Pinpoint the cell where the given text exists, returning its [X, Y] midpoint coordinate. 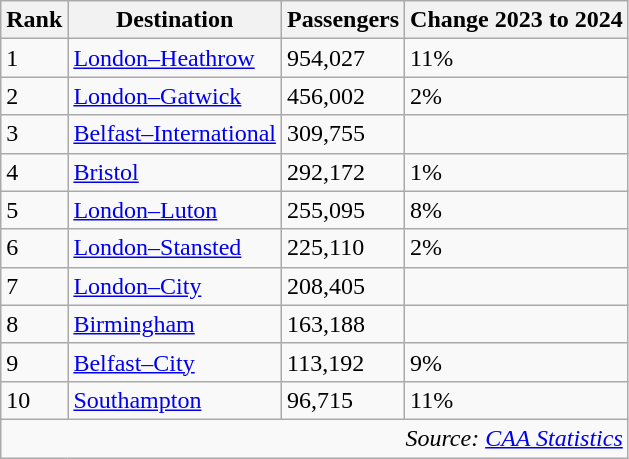
Source: CAA Statistics [315, 438]
Bristol [175, 172]
309,755 [344, 134]
7 [34, 286]
Change 2023 to 2024 [517, 20]
London–Luton [175, 210]
9% [517, 362]
292,172 [344, 172]
London–City [175, 286]
4 [34, 172]
456,002 [344, 96]
6 [34, 248]
954,027 [344, 58]
9 [34, 362]
3 [34, 134]
Belfast–City [175, 362]
London–Gatwick [175, 96]
225,110 [344, 248]
10 [34, 400]
113,192 [344, 362]
London–Stansted [175, 248]
208,405 [344, 286]
1% [517, 172]
Rank [34, 20]
Birmingham [175, 324]
London–Heathrow [175, 58]
5 [34, 210]
163,188 [344, 324]
Southampton [175, 400]
Belfast–International [175, 134]
Passengers [344, 20]
Destination [175, 20]
1 [34, 58]
8 [34, 324]
8% [517, 210]
96,715 [344, 400]
255,095 [344, 210]
2 [34, 96]
